From the cell containing the given text, extract its center point as (X, Y) coordinate. 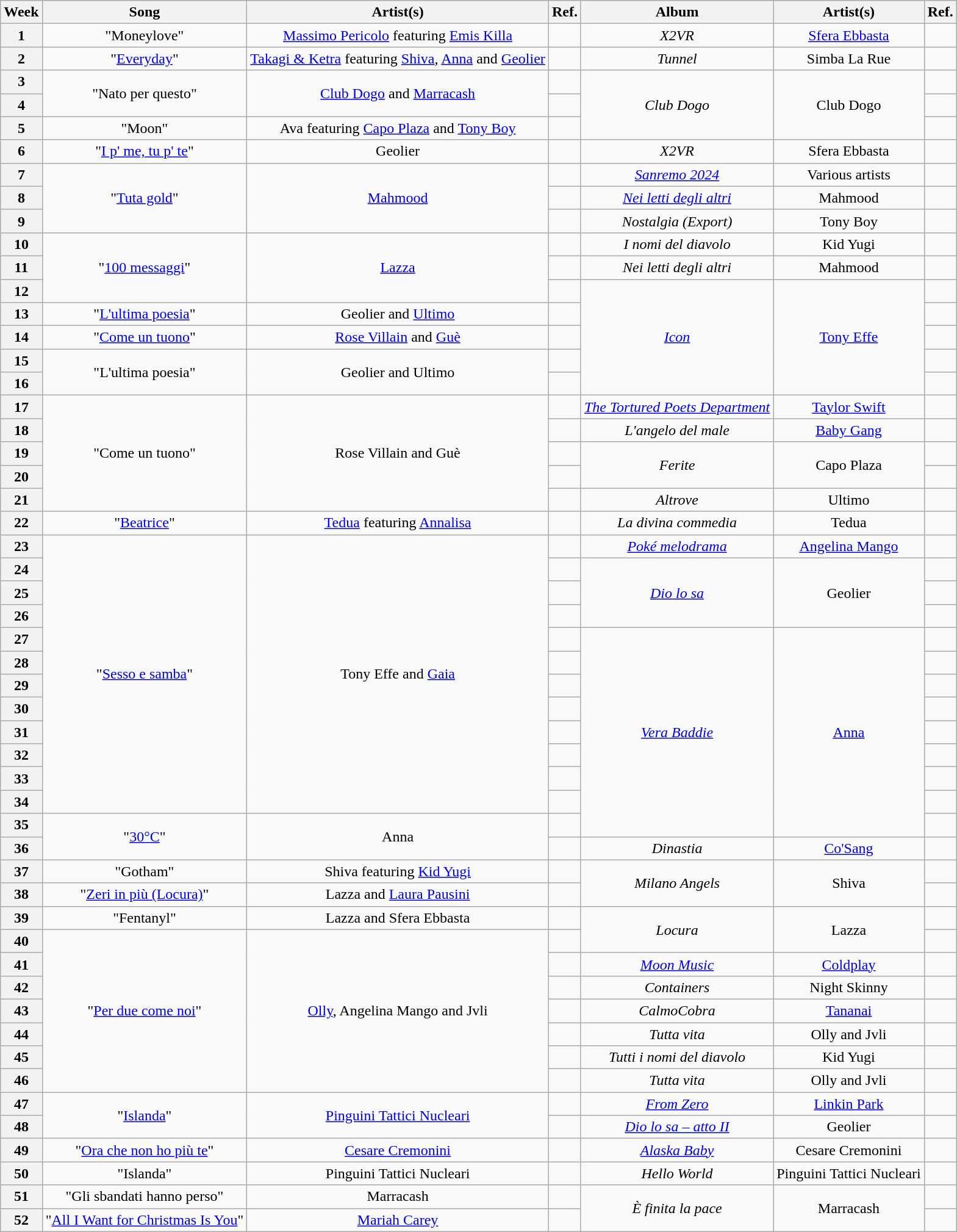
8 (21, 198)
"Ora che non ho più te" (145, 1150)
44 (21, 1034)
Moon Music (677, 964)
Icon (677, 337)
Alaska Baby (677, 1150)
43 (21, 1010)
Altrove (677, 500)
Club Dogo and Marracash (398, 93)
14 (21, 337)
Night Skinny (849, 987)
11 (21, 267)
17 (21, 407)
"Gli sbandati hanno perso" (145, 1197)
"Beatrice" (145, 523)
"30°C" (145, 837)
47 (21, 1104)
6 (21, 151)
51 (21, 1197)
Simba La Rue (849, 59)
45 (21, 1057)
Tony Boy (849, 221)
52 (21, 1220)
Dio lo sa (677, 593)
Takagi & Ketra featuring Shiva, Anna and Geolier (398, 59)
Various artists (849, 175)
Ferite (677, 465)
Tananai (849, 1010)
22 (21, 523)
13 (21, 314)
Shiva (849, 883)
"Moneylove" (145, 35)
Hello World (677, 1173)
Massimo Pericolo featuring Emis Killa (398, 35)
"Fentanyl" (145, 918)
5 (21, 128)
Nostalgia (Export) (677, 221)
7 (21, 175)
Ava featuring Capo Plaza and Tony Boy (398, 128)
Linkin Park (849, 1104)
15 (21, 361)
48 (21, 1127)
24 (21, 569)
"I p' me, tu p' te" (145, 151)
39 (21, 918)
Taylor Swift (849, 407)
34 (21, 802)
"Moon" (145, 128)
Week (21, 12)
40 (21, 941)
1 (21, 35)
49 (21, 1150)
Vera Baddie (677, 732)
41 (21, 964)
From Zero (677, 1104)
28 (21, 662)
È finita la pace (677, 1208)
20 (21, 477)
38 (21, 895)
"Nato per questo" (145, 93)
Locura (677, 929)
"All I Want for Christmas Is You" (145, 1220)
Tutti i nomi del diavolo (677, 1057)
Angelina Mango (849, 546)
Containers (677, 987)
33 (21, 779)
9 (21, 221)
27 (21, 639)
4 (21, 105)
50 (21, 1173)
Tedua featuring Annalisa (398, 523)
19 (21, 453)
16 (21, 384)
L'angelo del male (677, 430)
La divina commedia (677, 523)
"Gotham" (145, 871)
29 (21, 686)
CalmoCobra (677, 1010)
"Tuta gold" (145, 198)
42 (21, 987)
26 (21, 616)
Tedua (849, 523)
30 (21, 709)
25 (21, 593)
Lazza and Laura Pausini (398, 895)
Album (677, 12)
The Tortured Poets Department (677, 407)
Poké melodrama (677, 546)
Shiva featuring Kid Yugi (398, 871)
Baby Gang (849, 430)
"Sesso e samba" (145, 674)
Dinastia (677, 848)
Song (145, 12)
Milano Angels (677, 883)
"Per due come noi" (145, 1010)
10 (21, 244)
35 (21, 825)
Capo Plaza (849, 465)
46 (21, 1081)
36 (21, 848)
"Everyday" (145, 59)
"100 messaggi" (145, 267)
23 (21, 546)
2 (21, 59)
Mariah Carey (398, 1220)
Tony Effe (849, 337)
31 (21, 732)
"Zeri in più (Locura)" (145, 895)
12 (21, 291)
Sanremo 2024 (677, 175)
Ultimo (849, 500)
Olly, Angelina Mango and Jvli (398, 1010)
18 (21, 430)
32 (21, 755)
3 (21, 82)
Coldplay (849, 964)
Co'Sang (849, 848)
I nomi del diavolo (677, 244)
Dio lo sa – atto II (677, 1127)
Tunnel (677, 59)
Tony Effe and Gaia (398, 674)
21 (21, 500)
Lazza and Sfera Ebbasta (398, 918)
37 (21, 871)
